Extract the [x, y] coordinate from the center of the cell holding the provided text.  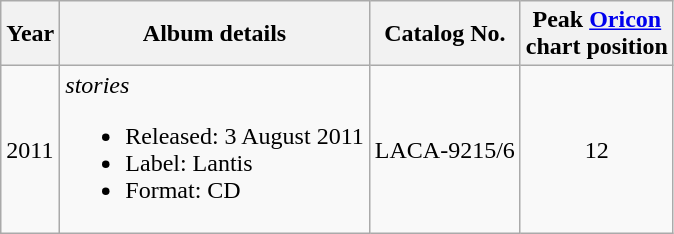
Year [30, 34]
12 [596, 150]
2011 [30, 150]
LACA-9215/6 [444, 150]
Album details [214, 34]
Catalog No. [444, 34]
Peak Oricon chart position [596, 34]
storiesReleased: 3 August 2011Label: LantisFormat: CD [214, 150]
